Return [X, Y] of the center of cell containing provided text 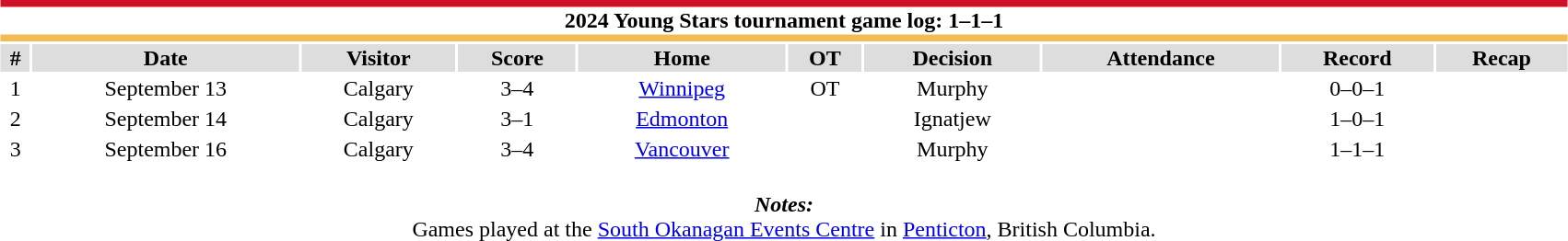
2 [16, 119]
1–1–1 [1358, 149]
Vancouver [682, 149]
Ignatjew [953, 119]
Recap [1502, 58]
3 [16, 149]
Winnipeg [682, 88]
1 [16, 88]
September 14 [166, 119]
# [16, 58]
3–1 [518, 119]
Date [166, 58]
0–0–1 [1358, 88]
Record [1358, 58]
1–0–1 [1358, 119]
September 16 [166, 149]
September 13 [166, 88]
Visitor [379, 58]
2024 Young Stars tournament game log: 1–1–1 [784, 20]
Home [682, 58]
Edmonton [682, 119]
Attendance [1161, 58]
Decision [953, 58]
Score [518, 58]
